Determine the [X, Y] coordinate at the center of the cell enclosing the given text.  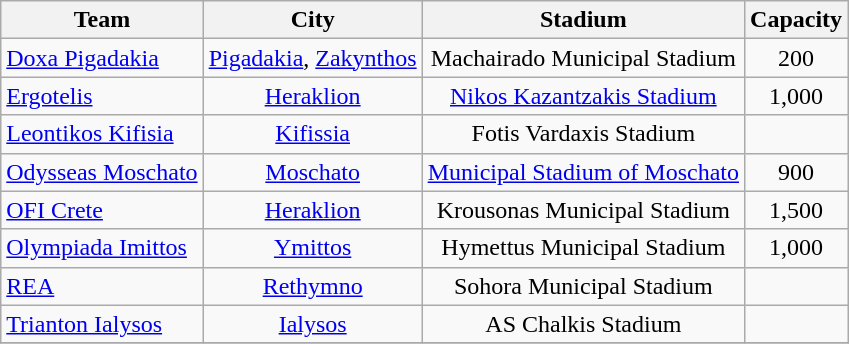
Nikos Kazantzakis Stadium [583, 96]
1,500 [796, 210]
Ergotelis [102, 96]
Trianton Ialysos [102, 324]
REA [102, 286]
City [312, 20]
Sohora Municipal Stadium [583, 286]
Olympiada Imittos [102, 248]
Odysseas Moschato [102, 172]
Rethymno [312, 286]
Municipal Stadium of Moschato [583, 172]
Stadium [583, 20]
Capacity [796, 20]
Pigadakia, Zakynthos [312, 58]
200 [796, 58]
OFI Crete [102, 210]
Leontikos Kifisia [102, 134]
Hymettus Municipal Stadium [583, 248]
Moschato [312, 172]
Fotis Vardaxis Stadium [583, 134]
Team [102, 20]
900 [796, 172]
AS Chalkis Stadium [583, 324]
Doxa Pigadakia [102, 58]
Ialysos [312, 324]
Machairado Municipal Stadium [583, 58]
Kifissia [312, 134]
Krousonas Municipal Stadium [583, 210]
Ymittos [312, 248]
